Return (X, Y) of the center of cell containing provided text 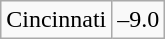
–9.0 (138, 19)
Cincinnati (56, 19)
